Capture the cell that displays the provided text and extract its [X, Y] central coordinate. 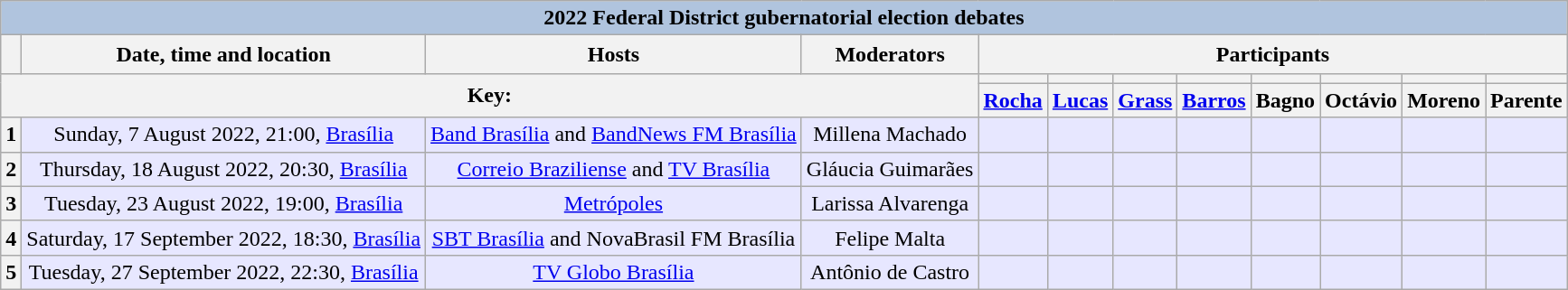
Correio Braziliense and TV Brasília [614, 169]
4 [11, 238]
Participants [1273, 54]
5 [11, 272]
Barros [1214, 100]
Lucas [1080, 100]
Felipe Malta [890, 238]
Gláucia Guimarães [890, 169]
Date, time and location [224, 54]
SBT Brasília and NovaBrasil FM Brasília [614, 238]
TV Globo Brasília [614, 272]
2022 Federal District gubernatorial election debates [784, 18]
Tuesday, 23 August 2022, 19:00, Brasília [224, 203]
Saturday, 17 September 2022, 18:30, Brasília [224, 238]
Band Brasília and BandNews FM Brasília [614, 135]
Key: [490, 96]
Tuesday, 27 September 2022, 22:30, Brasília [224, 272]
Metrópoles [614, 203]
1 [11, 135]
2 [11, 169]
Sunday, 7 August 2022, 21:00, Brasília [224, 135]
Rocha [1013, 100]
Parente [1526, 100]
Bagno [1285, 100]
Millena Machado [890, 135]
Larissa Alvarenga [890, 203]
3 [11, 203]
Octávio [1362, 100]
Grass [1145, 100]
Antônio de Castro [890, 272]
Moreno [1444, 100]
Thursday, 18 August 2022, 20:30, Brasília [224, 169]
Moderators [890, 54]
Hosts [614, 54]
